Return the [x, y] coordinate for the center point of the cell that contains the specified text.  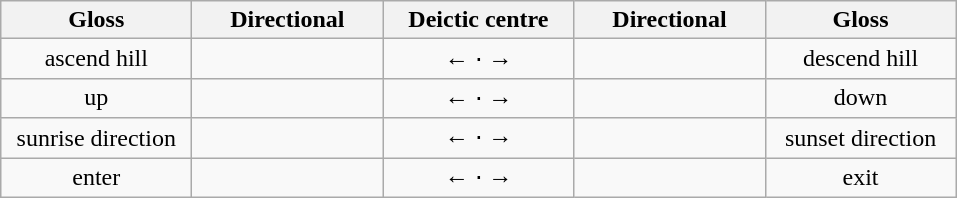
ascend hill [96, 59]
exit [860, 178]
up [96, 98]
down [860, 98]
sunset direction [860, 138]
Deictic centre [478, 20]
descend hill [860, 59]
enter [96, 178]
sunrise direction [96, 138]
